Pinpoint the cell where the given text exists, returning its (X, Y) midpoint coordinate. 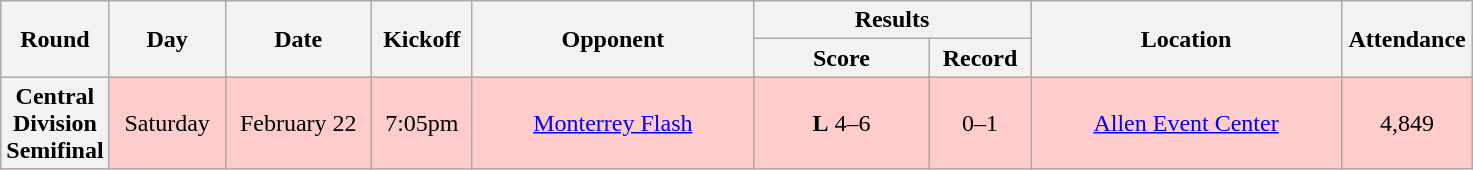
Round (55, 39)
L 4–6 (841, 123)
Date (298, 39)
Saturday (167, 123)
Results (892, 20)
Kickoff (422, 39)
4,849 (1408, 123)
February 22 (298, 123)
0–1 (980, 123)
Record (980, 58)
Monterrey Flash (612, 123)
Allen Event Center (1186, 123)
7:05pm (422, 123)
Day (167, 39)
Attendance (1408, 39)
Opponent (612, 39)
Location (1186, 39)
Score (841, 58)
Central Division Semifinal (55, 123)
